For the text-containing cell, return its midpoint in (x, y) coordinate format. 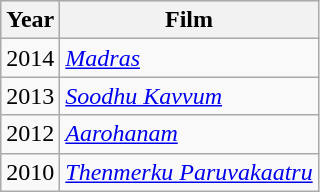
Thenmerku Paruvakaatru (189, 172)
Film (189, 20)
Soodhu Kavvum (189, 96)
Aarohanam (189, 134)
Madras (189, 58)
2013 (30, 96)
2010 (30, 172)
Year (30, 20)
2014 (30, 58)
2012 (30, 134)
